Scan for the cell matching the given text and deliver its (X, Y) coordinate at center. 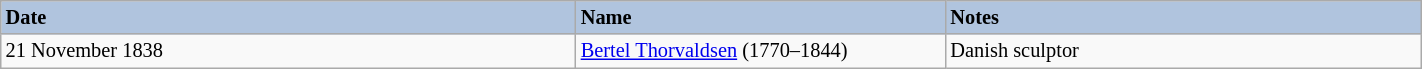
Notes (1183, 17)
Date (288, 17)
21 November 1838 (288, 51)
Bertel Thorvaldsen (1770–1844) (761, 51)
Danish sculptor (1183, 51)
Name (761, 17)
